Determine the [X, Y] coordinate at the center of the cell enclosing the given text.  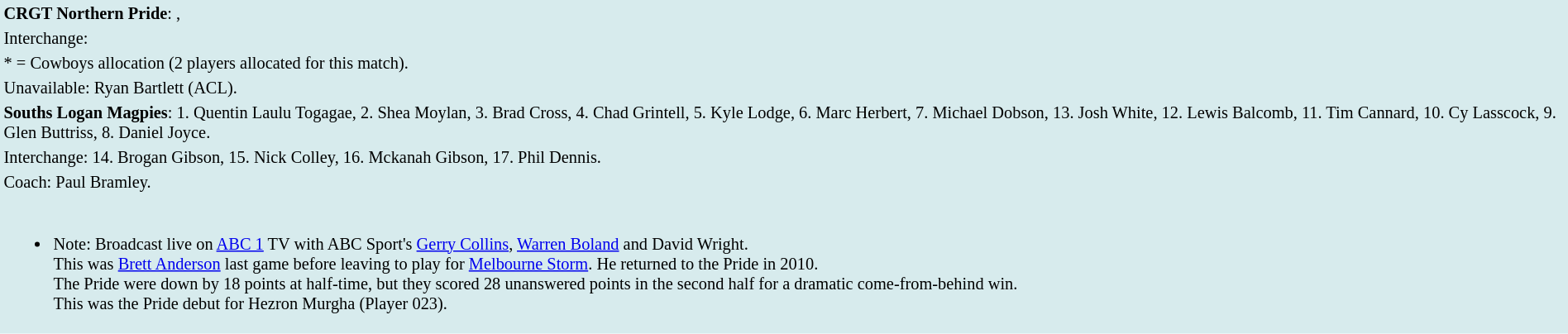
Unavailable: Ryan Bartlett (ACL). [784, 88]
Interchange: 14. Brogan Gibson, 15. Nick Colley, 16. Mckanah Gibson, 17. Phil Dennis. [784, 157]
CRGT Northern Pride: , [784, 13]
Coach: Paul Bramley. [784, 182]
Interchange: [784, 38]
* = Cowboys allocation (2 players allocated for this match). [784, 63]
